Detect which cell encompasses the target text, then output its (x, y) center coordinate. 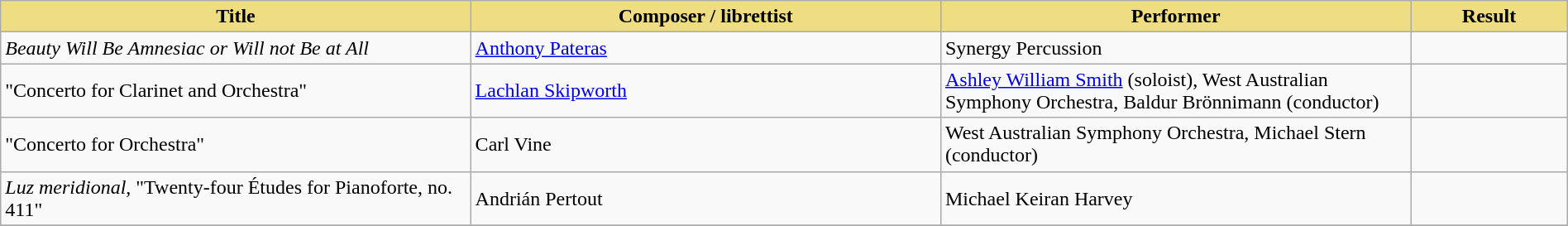
Andrián Pertout (705, 199)
Lachlan Skipworth (705, 91)
Synergy Percussion (1175, 48)
Beauty Will Be Amnesiac or Will not Be at All (236, 48)
Title (236, 17)
Carl Vine (705, 144)
West Australian Symphony Orchestra, Michael Stern (conductor) (1175, 144)
Anthony Pateras (705, 48)
Ashley William Smith (soloist), West Australian Symphony Orchestra, Baldur Brönnimann (conductor) (1175, 91)
"Concerto for Clarinet and Orchestra" (236, 91)
"Concerto for Orchestra" (236, 144)
Luz meridional, "Twenty-four Études for Pianoforte, no. 411" (236, 199)
Michael Keiran Harvey (1175, 199)
Result (1489, 17)
Composer / librettist (705, 17)
Performer (1175, 17)
